Return (X, Y) of the center of cell containing provided text 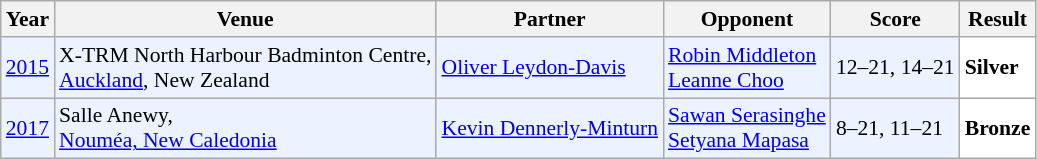
Oliver Leydon-Davis (550, 68)
Silver (998, 68)
8–21, 11–21 (896, 128)
Robin Middleton Leanne Choo (747, 68)
Opponent (747, 19)
2017 (28, 128)
2015 (28, 68)
Result (998, 19)
Salle Anewy,Nouméa, New Caledonia (245, 128)
12–21, 14–21 (896, 68)
Partner (550, 19)
Year (28, 19)
Score (896, 19)
X-TRM North Harbour Badminton Centre,Auckland, New Zealand (245, 68)
Bronze (998, 128)
Sawan Serasinghe Setyana Mapasa (747, 128)
Kevin Dennerly-Minturn (550, 128)
Venue (245, 19)
